Locate the cell with the specified text and output its [x, y] center coordinate. 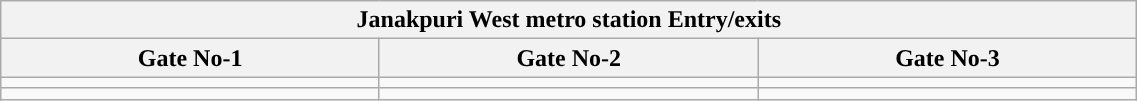
Gate No-1 [190, 58]
Gate No-2 [568, 58]
Gate No-3 [948, 58]
Janakpuri West metro station Entry/exits [569, 20]
